Detect which cell encompasses the target text, then output its [X, Y] center coordinate. 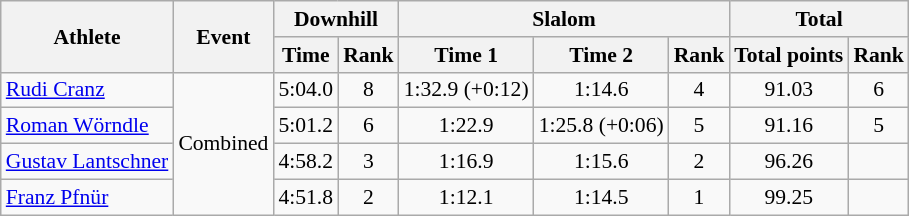
Total points [788, 55]
91.03 [788, 90]
4 [700, 90]
1:14.5 [602, 197]
Event [223, 36]
Slalom [564, 19]
1:16.9 [466, 162]
1:32.9 (+0:12) [466, 90]
1:15.6 [602, 162]
1:14.6 [602, 90]
Roman Wörndle [88, 126]
Downhill [336, 19]
Time [306, 55]
1:25.8 (+0:06) [602, 126]
96.26 [788, 162]
Total [819, 19]
3 [368, 162]
91.16 [788, 126]
5:04.0 [306, 90]
Combined [223, 143]
5:01.2 [306, 126]
1:22.9 [466, 126]
99.25 [788, 197]
Time 2 [602, 55]
1 [700, 197]
Rudi Cranz [88, 90]
Athlete [88, 36]
Time 1 [466, 55]
4:51.8 [306, 197]
1:12.1 [466, 197]
8 [368, 90]
Franz Pfnür [88, 197]
4:58.2 [306, 162]
Gustav Lantschner [88, 162]
